Pinpoint the cell where the given text exists, returning its (X, Y) midpoint coordinate. 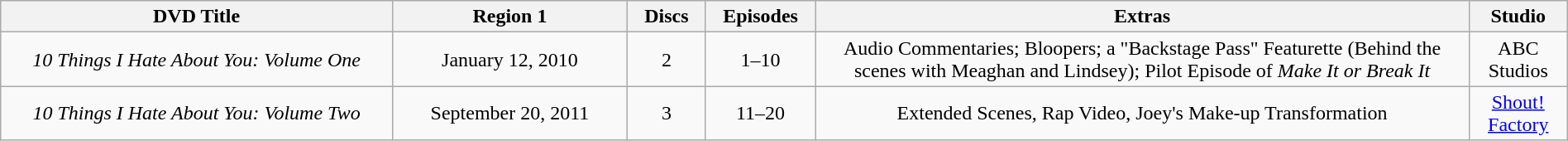
January 12, 2010 (509, 60)
September 20, 2011 (509, 113)
Extras (1142, 17)
DVD Title (197, 17)
3 (667, 113)
Region 1 (509, 17)
10 Things I Hate About You: Volume Two (197, 113)
2 (667, 60)
ABC Studios (1518, 60)
Studio (1518, 17)
11–20 (761, 113)
Shout! Factory (1518, 113)
Audio Commentaries; Bloopers; a "Backstage Pass" Featurette (Behind the scenes with Meaghan and Lindsey); Pilot Episode of Make It or Break It (1142, 60)
Episodes (761, 17)
Discs (667, 17)
10 Things I Hate About You: Volume One (197, 60)
Extended Scenes, Rap Video, Joey's Make-up Transformation (1142, 113)
1–10 (761, 60)
